Detect which cell encompasses the target text, then output its (x, y) center coordinate. 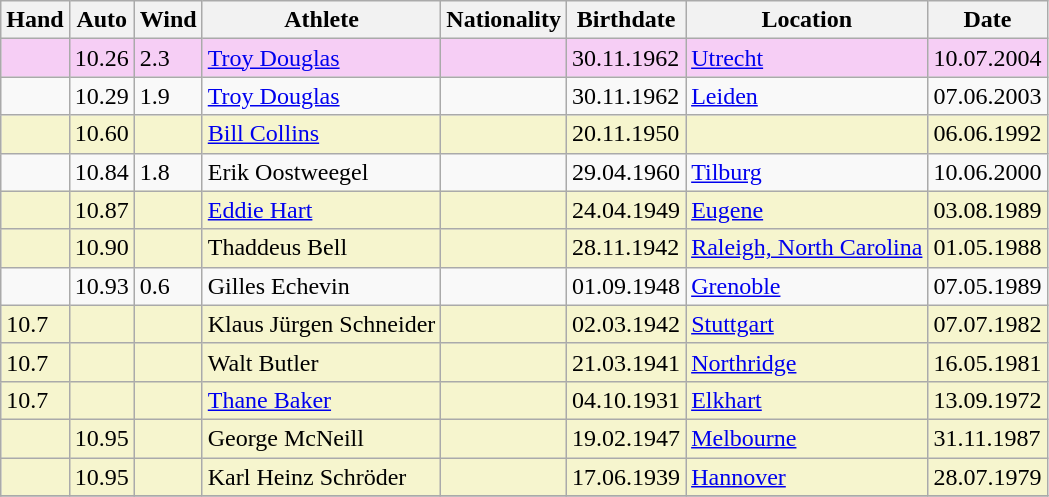
17.06.1939 (626, 477)
10.84 (102, 172)
Athlete (322, 20)
Birthdate (626, 20)
10.93 (102, 286)
Utrecht (807, 58)
01.09.1948 (626, 286)
Hand (35, 20)
Wind (168, 20)
0.6 (168, 286)
07.07.1982 (988, 324)
10.87 (102, 210)
1.9 (168, 96)
04.10.1931 (626, 400)
Tilburg (807, 172)
Eugene (807, 210)
10.29 (102, 96)
2.3 (168, 58)
20.11.1950 (626, 134)
Karl Heinz Schröder (322, 477)
10.90 (102, 248)
07.05.1989 (988, 286)
28.07.1979 (988, 477)
Thaddeus Bell (322, 248)
Bill Collins (322, 134)
24.04.1949 (626, 210)
Elkhart (807, 400)
10.60 (102, 134)
Klaus Jürgen Schneider (322, 324)
06.06.1992 (988, 134)
21.03.1941 (626, 362)
Hannover (807, 477)
16.05.1981 (988, 362)
13.09.1972 (988, 400)
Grenoble (807, 286)
28.11.1942 (626, 248)
29.04.1960 (626, 172)
Northridge (807, 362)
31.11.1987 (988, 438)
07.06.2003 (988, 96)
01.05.1988 (988, 248)
George McNeill (322, 438)
Raleigh, North Carolina (807, 248)
Eddie Hart (322, 210)
Walt Butler (322, 362)
Nationality (504, 20)
Melbourne (807, 438)
10.06.2000 (988, 172)
Date (988, 20)
1.8 (168, 172)
19.02.1947 (626, 438)
Stuttgart (807, 324)
Erik Oostweegel (322, 172)
Gilles Echevin (322, 286)
10.07.2004 (988, 58)
02.03.1942 (626, 324)
Thane Baker (322, 400)
Location (807, 20)
03.08.1989 (988, 210)
Leiden (807, 96)
10.26 (102, 58)
Auto (102, 20)
